Find where the given text appears and provide that cell's center as (X, Y) coordinate. 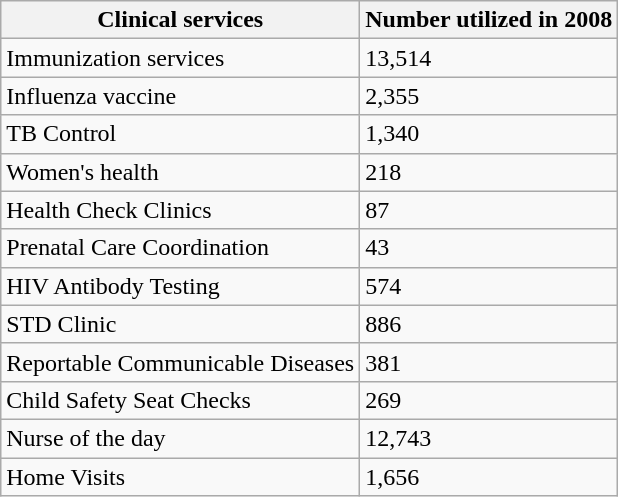
1,656 (489, 477)
Prenatal Care Coordination (180, 248)
Number utilized in 2008 (489, 20)
381 (489, 362)
Nurse of the day (180, 438)
Child Safety Seat Checks (180, 400)
43 (489, 248)
Women's health (180, 172)
STD Clinic (180, 324)
87 (489, 210)
886 (489, 324)
574 (489, 286)
Health Check Clinics (180, 210)
12,743 (489, 438)
Reportable Communicable Diseases (180, 362)
2,355 (489, 96)
Home Visits (180, 477)
Clinical services (180, 20)
Immunization services (180, 58)
269 (489, 400)
13,514 (489, 58)
218 (489, 172)
HIV Antibody Testing (180, 286)
1,340 (489, 134)
Influenza vaccine (180, 96)
TB Control (180, 134)
